Detect which cell encompasses the target text, then output its [X, Y] center coordinate. 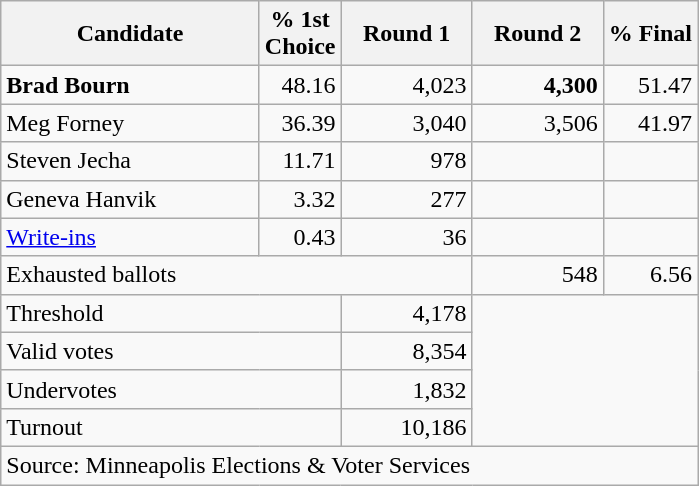
3,040 [406, 123]
Steven Jecha [130, 161]
Valid votes [171, 351]
Round 1 [406, 34]
% 1stChoice [300, 34]
Turnout [171, 427]
3,506 [538, 123]
Meg Forney [130, 123]
3.32 [300, 199]
Threshold [171, 313]
4,178 [406, 313]
Geneva Hanvik [130, 199]
Round 2 [538, 34]
Exhausted ballots [236, 275]
4,300 [538, 85]
10,186 [406, 427]
41.97 [650, 123]
8,354 [406, 351]
11.71 [300, 161]
Candidate [130, 34]
51.47 [650, 85]
Write-ins [130, 237]
36 [406, 237]
1,832 [406, 389]
Undervotes [171, 389]
36.39 [300, 123]
0.43 [300, 237]
548 [538, 275]
6.56 [650, 275]
Source: Minneapolis Elections & Voter Services [350, 465]
277 [406, 199]
978 [406, 161]
Brad Bourn [130, 85]
% Final [650, 34]
4,023 [406, 85]
48.16 [300, 85]
